Extract the (x, y) coordinate from the center of the cell holding the provided text.  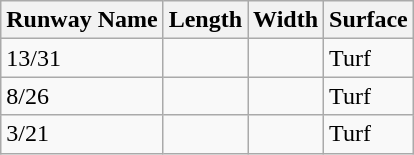
Surface (369, 20)
Runway Name (82, 20)
Length (205, 20)
Width (286, 20)
8/26 (82, 96)
3/21 (82, 134)
13/31 (82, 58)
